Scan for the cell matching the given text and deliver its (X, Y) coordinate at center. 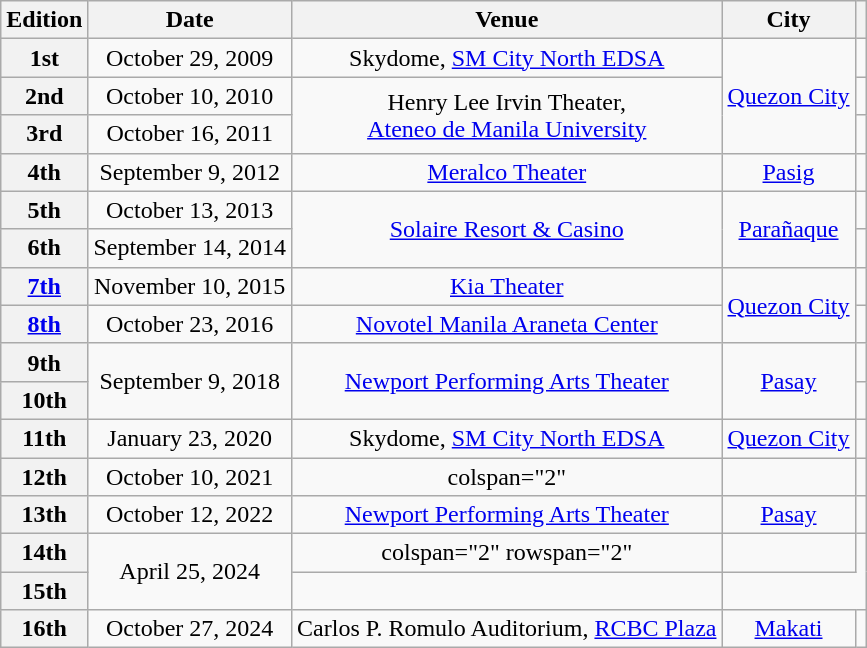
Solaire Resort & Casino (507, 229)
Date (190, 20)
City (788, 20)
12th (44, 477)
Carlos P. Romulo Auditorium, RCBC Plaza (507, 629)
9th (44, 362)
October 23, 2016 (190, 324)
3rd (44, 134)
Novotel Manila Araneta Center (507, 324)
2nd (44, 96)
October 12, 2022 (190, 515)
November 10, 2015 (190, 286)
October 10, 2021 (190, 477)
Meralco Theater (507, 172)
October 16, 2011 (190, 134)
5th (44, 210)
1st (44, 58)
Parañaque (788, 229)
colspan="2" rowspan="2" (507, 553)
16th (44, 629)
4th (44, 172)
April 25, 2024 (190, 572)
8th (44, 324)
11th (44, 438)
September 9, 2018 (190, 381)
14th (44, 553)
Makati (788, 629)
10th (44, 400)
October 27, 2024 (190, 629)
7th (44, 286)
October 29, 2009 (190, 58)
colspan="2" (507, 477)
September 14, 2014 (190, 248)
15th (44, 591)
September 9, 2012 (190, 172)
January 23, 2020 (190, 438)
Pasig (788, 172)
Henry Lee Irvin Theater,Ateneo de Manila University (507, 115)
6th (44, 248)
October 10, 2010 (190, 96)
Venue (507, 20)
Kia Theater (507, 286)
Edition (44, 20)
13th (44, 515)
October 13, 2013 (190, 210)
